Extract the [X, Y] coordinate from the center of the cell holding the provided text.  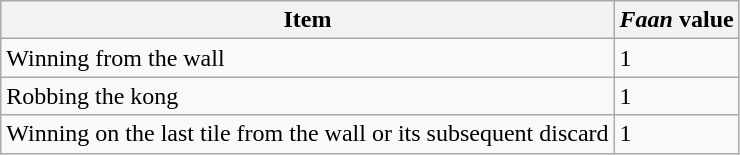
Item [308, 20]
Robbing the kong [308, 96]
Winning on the last tile from the wall or its subsequent discard [308, 134]
Faan value [676, 20]
Winning from the wall [308, 58]
